Output the [X, Y] coordinate of the center of the cell containing the given text.  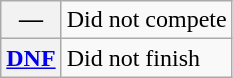
DNF [31, 58]
— [31, 20]
Did not compete [146, 20]
Did not finish [146, 58]
